Capture the cell that displays the provided text and extract its [X, Y] central coordinate. 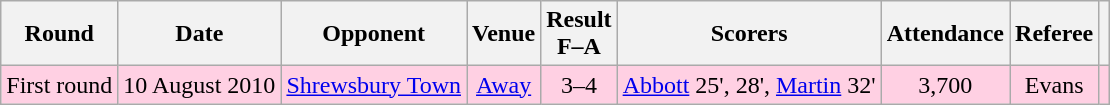
Evans [1054, 85]
3–4 [579, 85]
First round [60, 85]
Attendance [945, 34]
Date [200, 34]
Away [503, 85]
Opponent [374, 34]
Shrewsbury Town [374, 85]
Referee [1054, 34]
3,700 [945, 85]
Venue [503, 34]
10 August 2010 [200, 85]
ResultF–A [579, 34]
Abbott 25', 28', Martin 32' [749, 85]
Round [60, 34]
Scorers [749, 34]
